From the cell containing the given text, extract its center point as (X, Y) coordinate. 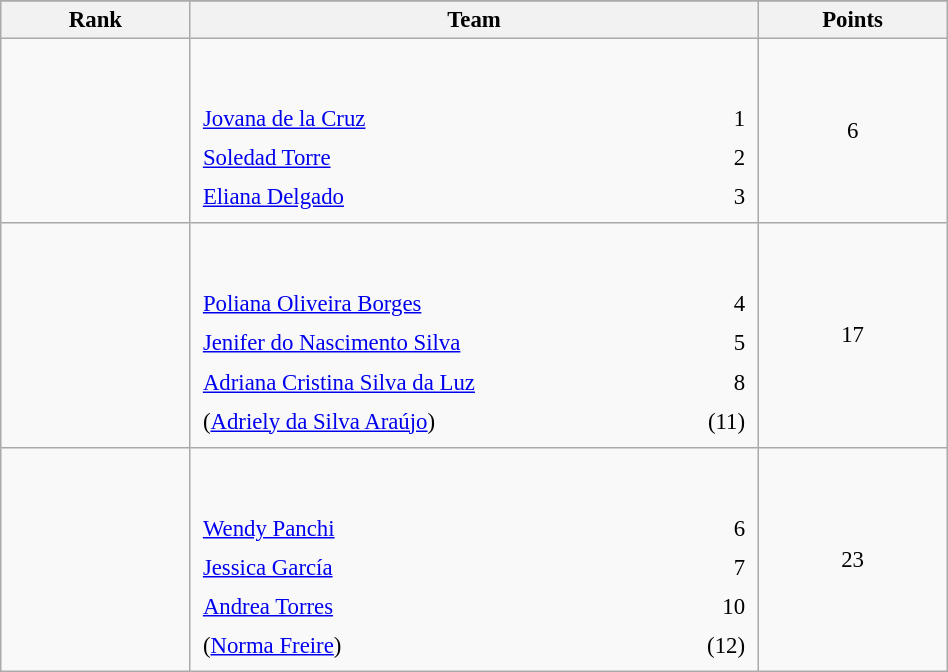
7 (684, 567)
(12) (684, 645)
Andrea Torres (406, 606)
Wendy Panchi 6 Jessica García 7 Andrea Torres 10 (Norma Freire) (12) (474, 559)
17 (852, 335)
8 (710, 382)
(Norma Freire) (406, 645)
Team (474, 20)
Wendy Panchi (406, 528)
Rank (96, 20)
3 (720, 197)
5 (710, 343)
Soledad Torre (443, 158)
1 (720, 119)
Poliana Oliveira Borges 4 Jenifer do Nascimento Silva 5 Adriana Cristina Silva da Luz 8 (Adriely da Silva Araújo) (11) (474, 335)
10 (684, 606)
(11) (710, 421)
Points (852, 20)
Jenifer do Nascimento Silva (434, 343)
Poliana Oliveira Borges (434, 304)
(Adriely da Silva Araújo) (434, 421)
4 (710, 304)
23 (852, 559)
Jovana de la Cruz (443, 119)
Jessica García (406, 567)
Eliana Delgado (443, 197)
Adriana Cristina Silva da Luz (434, 382)
2 (720, 158)
Jovana de la Cruz 1 Soledad Torre 2 Eliana Delgado 3 (474, 132)
